Capture the cell that displays the provided text and extract its [X, Y] central coordinate. 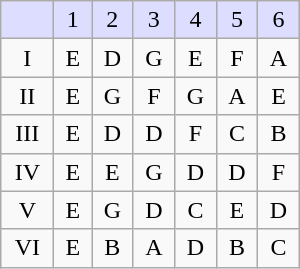
III [28, 134]
3 [154, 20]
IV [28, 172]
VI [28, 248]
4 [196, 20]
5 [237, 20]
I [28, 58]
6 [279, 20]
V [28, 210]
II [28, 96]
2 [113, 20]
1 [73, 20]
